Find where the given text appears and provide that cell's center as [X, Y] coordinate. 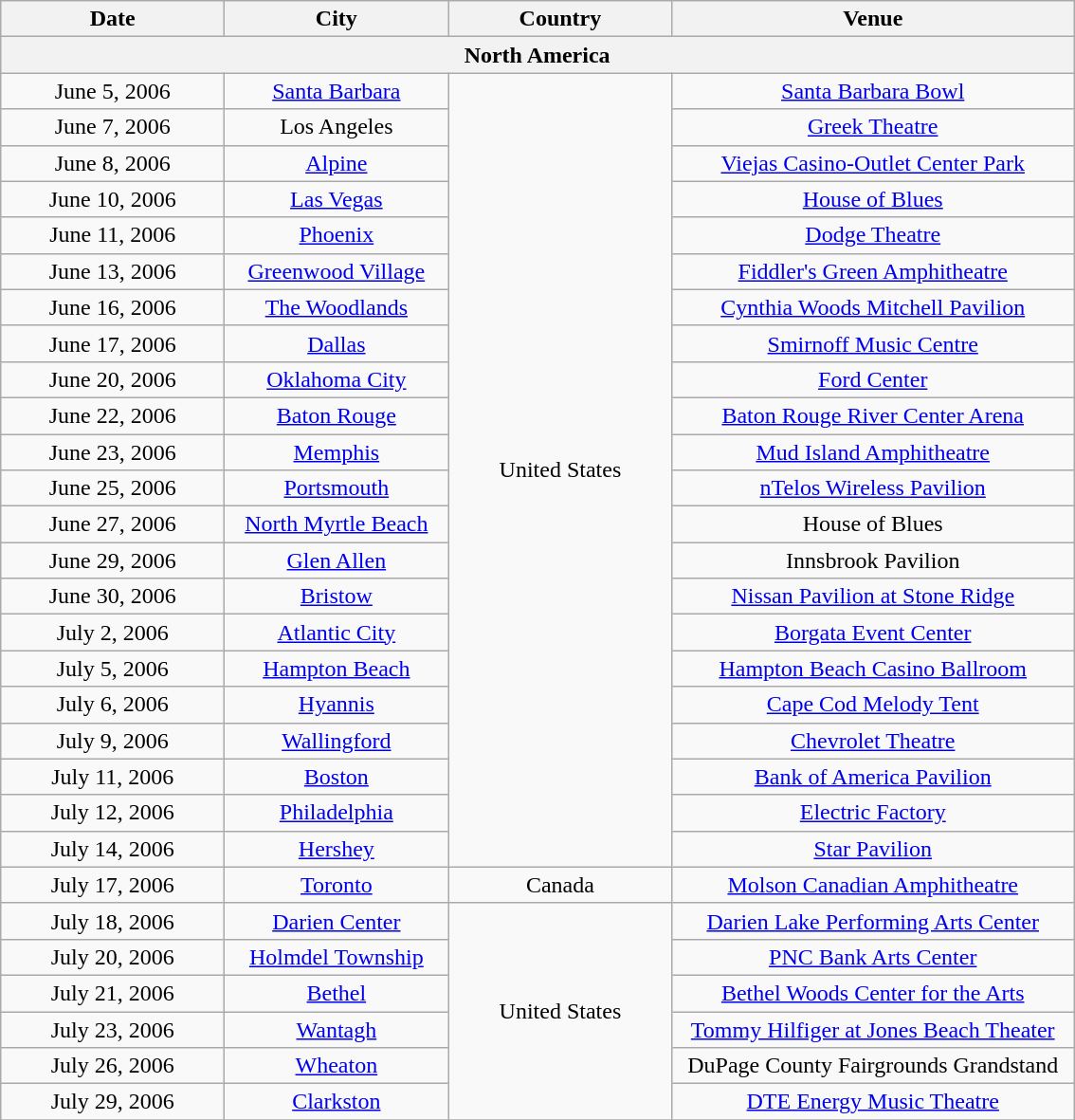
June 20, 2006 [113, 379]
Borgata Event Center [873, 633]
Holmdel Township [337, 957]
June 22, 2006 [113, 415]
Philadelphia [337, 813]
Date [113, 19]
Memphis [337, 452]
Santa Barbara [337, 91]
Greek Theatre [873, 127]
Phoenix [337, 235]
Alpine [337, 163]
July 5, 2006 [113, 669]
Dallas [337, 343]
June 30, 2006 [113, 597]
Bethel [337, 993]
Cape Cod Melody Tent [873, 705]
Country [560, 19]
The Woodlands [337, 307]
City [337, 19]
Cynthia Woods Mitchell Pavilion [873, 307]
July 6, 2006 [113, 705]
Tommy Hilfiger at Jones Beach Theater [873, 1029]
July 29, 2006 [113, 1102]
Mud Island Amphitheatre [873, 452]
July 9, 2006 [113, 741]
Baton Rouge River Center Arena [873, 415]
June 16, 2006 [113, 307]
Hampton Beach [337, 669]
Viejas Casino-Outlet Center Park [873, 163]
June 7, 2006 [113, 127]
Boston [337, 777]
Electric Factory [873, 813]
July 18, 2006 [113, 921]
Venue [873, 19]
June 8, 2006 [113, 163]
Wantagh [337, 1029]
June 5, 2006 [113, 91]
June 10, 2006 [113, 199]
June 13, 2006 [113, 271]
June 23, 2006 [113, 452]
Las Vegas [337, 199]
Darien Center [337, 921]
July 11, 2006 [113, 777]
Glen Allen [337, 560]
Ford Center [873, 379]
DuPage County Fairgrounds Grandstand [873, 1066]
Nissan Pavilion at Stone Ridge [873, 597]
Atlantic City [337, 633]
Toronto [337, 885]
nTelos Wireless Pavilion [873, 488]
July 17, 2006 [113, 885]
Hyannis [337, 705]
Fiddler's Green Amphitheatre [873, 271]
Baton Rouge [337, 415]
Bank of America Pavilion [873, 777]
June 29, 2006 [113, 560]
July 23, 2006 [113, 1029]
Clarkston [337, 1102]
Hershey [337, 849]
June 17, 2006 [113, 343]
Los Angeles [337, 127]
Star Pavilion [873, 849]
July 14, 2006 [113, 849]
Innsbrook Pavilion [873, 560]
Wallingford [337, 741]
Bethel Woods Center for the Arts [873, 993]
PNC Bank Arts Center [873, 957]
June 11, 2006 [113, 235]
Dodge Theatre [873, 235]
July 20, 2006 [113, 957]
North Myrtle Beach [337, 524]
Chevrolet Theatre [873, 741]
Darien Lake Performing Arts Center [873, 921]
Oklahoma City [337, 379]
July 26, 2006 [113, 1066]
Hampton Beach Casino Ballroom [873, 669]
Greenwood Village [337, 271]
July 2, 2006 [113, 633]
July 21, 2006 [113, 993]
Portsmouth [337, 488]
Molson Canadian Amphitheatre [873, 885]
Bristow [337, 597]
Smirnoff Music Centre [873, 343]
Santa Barbara Bowl [873, 91]
Canada [560, 885]
DTE Energy Music Theatre [873, 1102]
Wheaton [337, 1066]
June 25, 2006 [113, 488]
North America [537, 55]
June 27, 2006 [113, 524]
July 12, 2006 [113, 813]
